Find where the given text appears and provide that cell's center as (X, Y) coordinate. 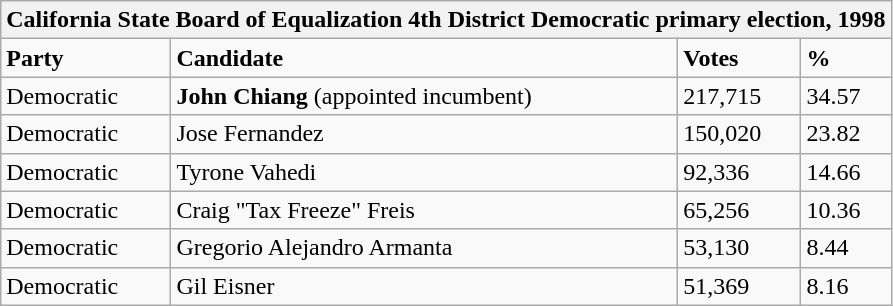
14.66 (846, 172)
51,369 (740, 286)
Party (86, 58)
53,130 (740, 248)
8.16 (846, 286)
California State Board of Equalization 4th District Democratic primary election, 1998 (446, 20)
34.57 (846, 96)
John Chiang (appointed incumbent) (424, 96)
Jose Fernandez (424, 134)
92,336 (740, 172)
Gil Eisner (424, 286)
% (846, 58)
Craig "Tax Freeze" Freis (424, 210)
65,256 (740, 210)
10.36 (846, 210)
Gregorio Alejandro Armanta (424, 248)
217,715 (740, 96)
150,020 (740, 134)
8.44 (846, 248)
Votes (740, 58)
23.82 (846, 134)
Candidate (424, 58)
Tyrone Vahedi (424, 172)
